Identify which cell holds the provided text, then report its (X, Y) central coordinate. 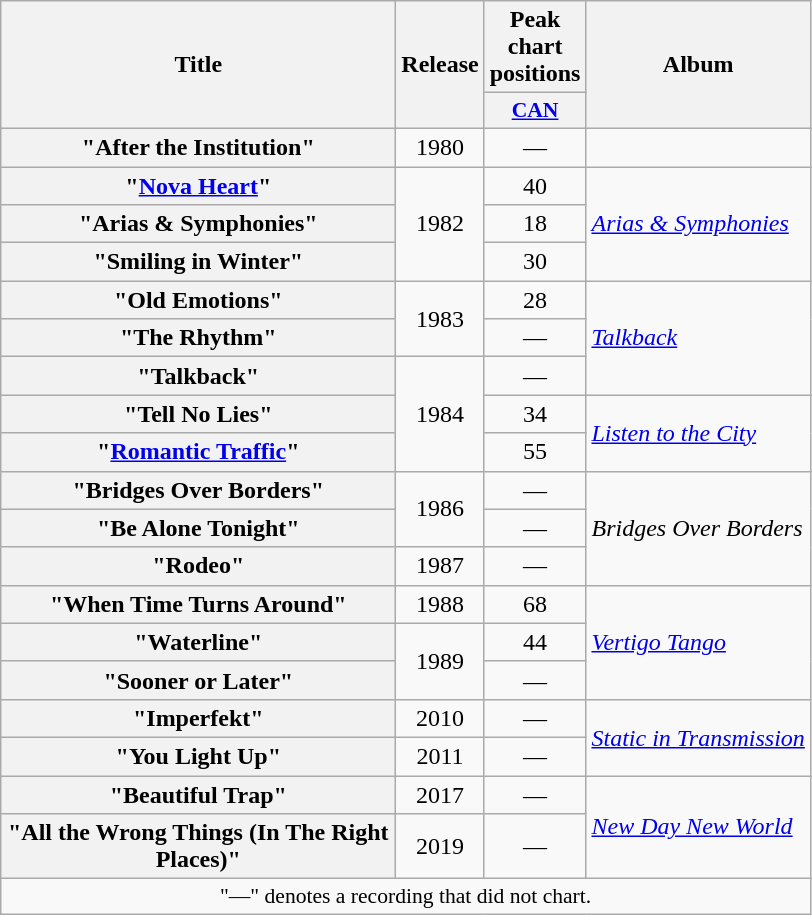
Arias & Symphonies (698, 223)
"—" denotes a recording that did not chart. (406, 897)
Peak chart positions (535, 47)
"Smiling in Winter" (198, 262)
"Beautiful Trap" (198, 795)
34 (535, 414)
Vertigo Tango (698, 642)
Listen to the City (698, 433)
18 (535, 224)
"Arias & Symphonies" (198, 224)
55 (535, 452)
"Talkback" (198, 376)
Release (440, 65)
"Old Emotions" (198, 300)
1988 (440, 604)
1983 (440, 319)
"The Rhythm" (198, 338)
1989 (440, 661)
"Sooner or Later" (198, 680)
"Rodeo" (198, 566)
1982 (440, 223)
"Romantic Traffic" (198, 452)
"All the Wrong Things (In The Right Places)" (198, 846)
"You Light Up" (198, 756)
"Bridges Over Borders" (198, 490)
"When Time Turns Around" (198, 604)
"Be Alone Tonight" (198, 528)
"Waterline" (198, 642)
New Day New World (698, 828)
68 (535, 604)
2011 (440, 756)
1987 (440, 566)
2017 (440, 795)
2019 (440, 846)
30 (535, 262)
40 (535, 185)
Static in Transmission (698, 737)
Title (198, 65)
1980 (440, 147)
1984 (440, 414)
28 (535, 300)
Bridges Over Borders (698, 528)
1986 (440, 509)
"Imperfekt" (198, 718)
Talkback (698, 338)
"Tell No Lies" (198, 414)
"Nova Heart" (198, 185)
2010 (440, 718)
"After the Institution" (198, 147)
CAN (535, 111)
Album (698, 65)
44 (535, 642)
